From the cell containing the given text, extract its center point as (X, Y) coordinate. 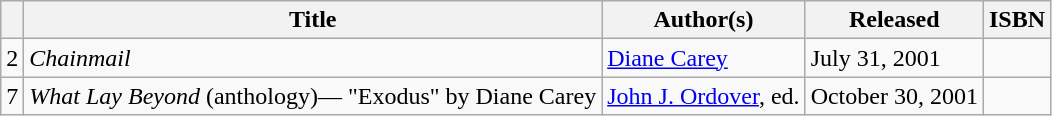
July 31, 2001 (894, 58)
7 (12, 96)
Chainmail (313, 58)
Title (313, 20)
Released (894, 20)
ISBN (1016, 20)
Diane Carey (704, 58)
What Lay Beyond (anthology)— "Exodus" by Diane Carey (313, 96)
2 (12, 58)
October 30, 2001 (894, 96)
Author(s) (704, 20)
John J. Ordover, ed. (704, 96)
